From the cell containing the given text, extract its center point as [x, y] coordinate. 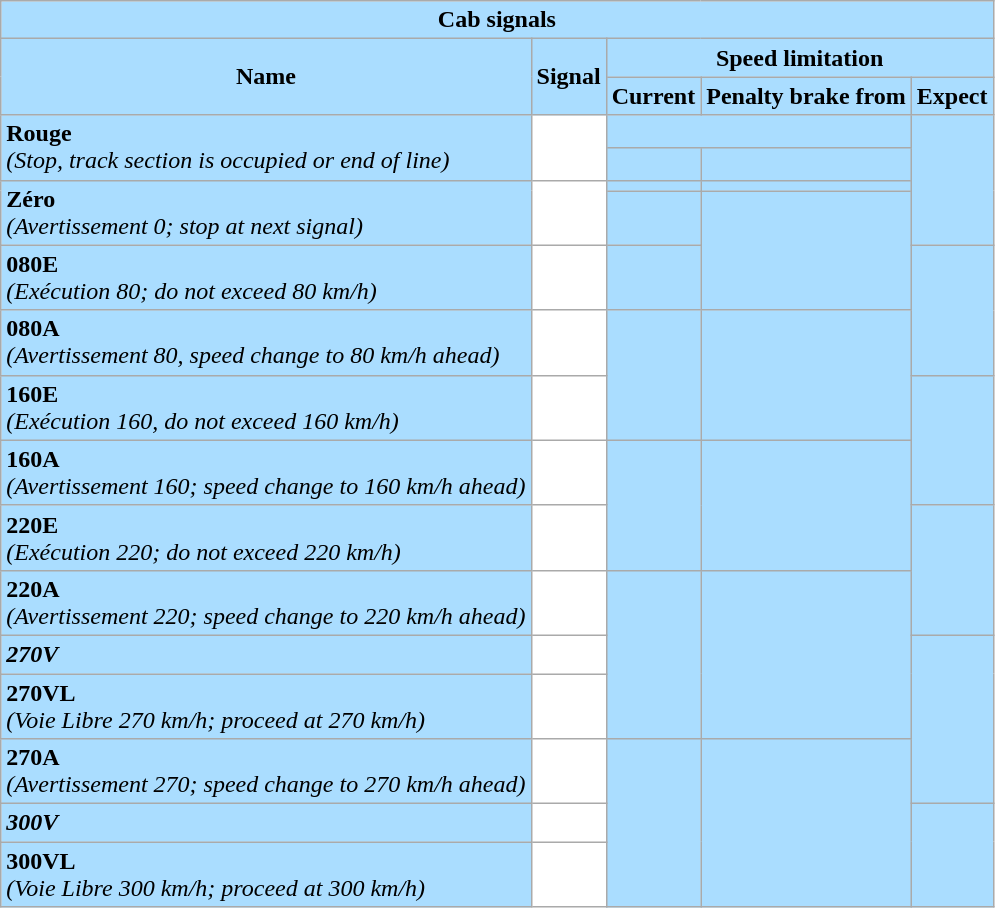
Signal [568, 77]
Penalty brake from [806, 96]
Name [266, 77]
Expect [952, 96]
080A(Avertissement 80, speed change to 80 km/h ahead) [266, 342]
270A(Avertissement 270; speed change to 270 km/h ahead) [266, 772]
160A(Avertissement 160; speed change to 160 km/h ahead) [266, 472]
270VL(Voie Libre 270 km/h; proceed at 270 km/h) [266, 706]
220E(Exécution 220; do not exceed 220 km/h) [266, 538]
Cab signals [497, 20]
300V [266, 823]
Rouge(Stop, track section is occupied or end of line) [266, 148]
270V [266, 654]
080E(Exécution 80; do not exceed 80 km/h) [266, 278]
220A(Avertissement 220; speed change to 220 km/h ahead) [266, 602]
300VL(Voie Libre 300 km/h; proceed at 300 km/h) [266, 874]
Speed limitation [800, 58]
160E(Exécution 160, do not exceed 160 km/h) [266, 408]
Zéro(Avertissement 0; stop at next signal) [266, 212]
Current [654, 96]
